Pinpoint the cell where the given text exists, returning its (X, Y) midpoint coordinate. 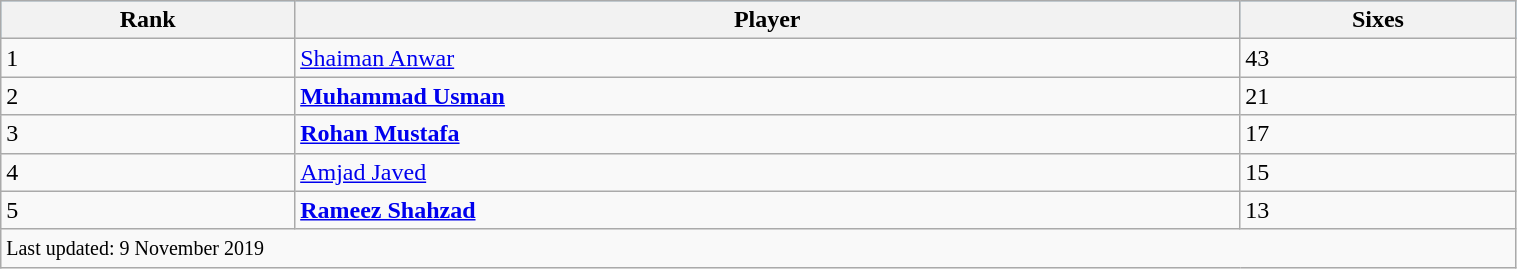
Rameez Shahzad (768, 210)
1 (148, 58)
Rank (148, 20)
5 (148, 210)
3 (148, 134)
15 (1378, 172)
13 (1378, 210)
4 (148, 172)
21 (1378, 96)
Shaiman Anwar (768, 58)
17 (1378, 134)
Amjad Javed (768, 172)
Last updated: 9 November 2019 (758, 248)
Rohan Mustafa (768, 134)
Sixes (1378, 20)
Player (768, 20)
43 (1378, 58)
Muhammad Usman (768, 96)
2 (148, 96)
